Provide the [X, Y] coordinate of the cell's center where the given text is located.  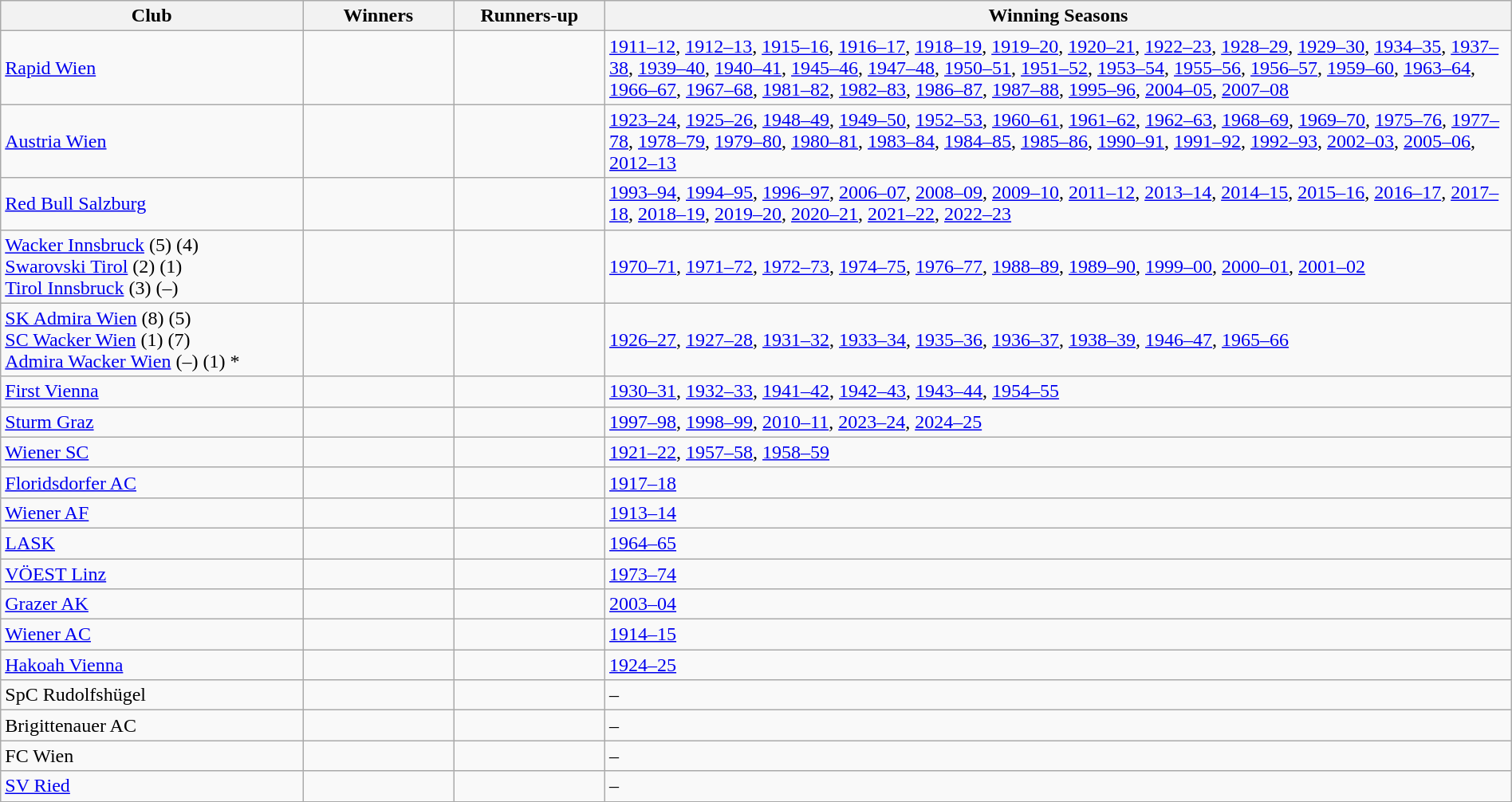
1914–15 [1059, 635]
1997–98, 1998–99, 2010–11, 2023–24, 2024–25 [1059, 422]
Winners [378, 16]
1917–18 [1059, 482]
Hakoah Vienna [152, 665]
SpC Rudolfshügel [152, 695]
Grazer AK [152, 604]
SK Admira Wien (8) (5)SC Wacker Wien (1) (7)Admira Wacker Wien (–) (1) * [152, 340]
Wiener AC [152, 635]
1930–31, 1932–33, 1941–42, 1942–43, 1943–44, 1954–55 [1059, 391]
FC Wien [152, 756]
Runners-up [530, 16]
2003–04 [1059, 604]
1970–71, 1971–72, 1972–73, 1974–75, 1976–77, 1988–89, 1989–90, 1999–00, 2000–01, 2001–02 [1059, 266]
1926–27, 1927–28, 1931–32, 1933–34, 1935–36, 1936–37, 1938–39, 1946–47, 1965–66 [1059, 340]
Austria Wien [152, 141]
1921–22, 1957–58, 1958–59 [1059, 452]
1924–25 [1059, 665]
SV Ried [152, 786]
Wiener SC [152, 452]
Sturm Graz [152, 422]
Club [152, 16]
Rapid Wien [152, 68]
1913–14 [1059, 513]
Floridsdorfer AC [152, 482]
Winning Seasons [1059, 16]
LASK [152, 543]
1973–74 [1059, 573]
Red Bull Salzburg [152, 204]
First Vienna [152, 391]
Wacker Innsbruck (5) (4) Swarovski Tirol (2) (1)Tirol Innsbruck (3) (–) [152, 266]
1964–65 [1059, 543]
VÖEST Linz [152, 573]
Brigittenauer AC [152, 725]
Wiener AF [152, 513]
